Locate the cell with the specified text and output its (X, Y) center coordinate. 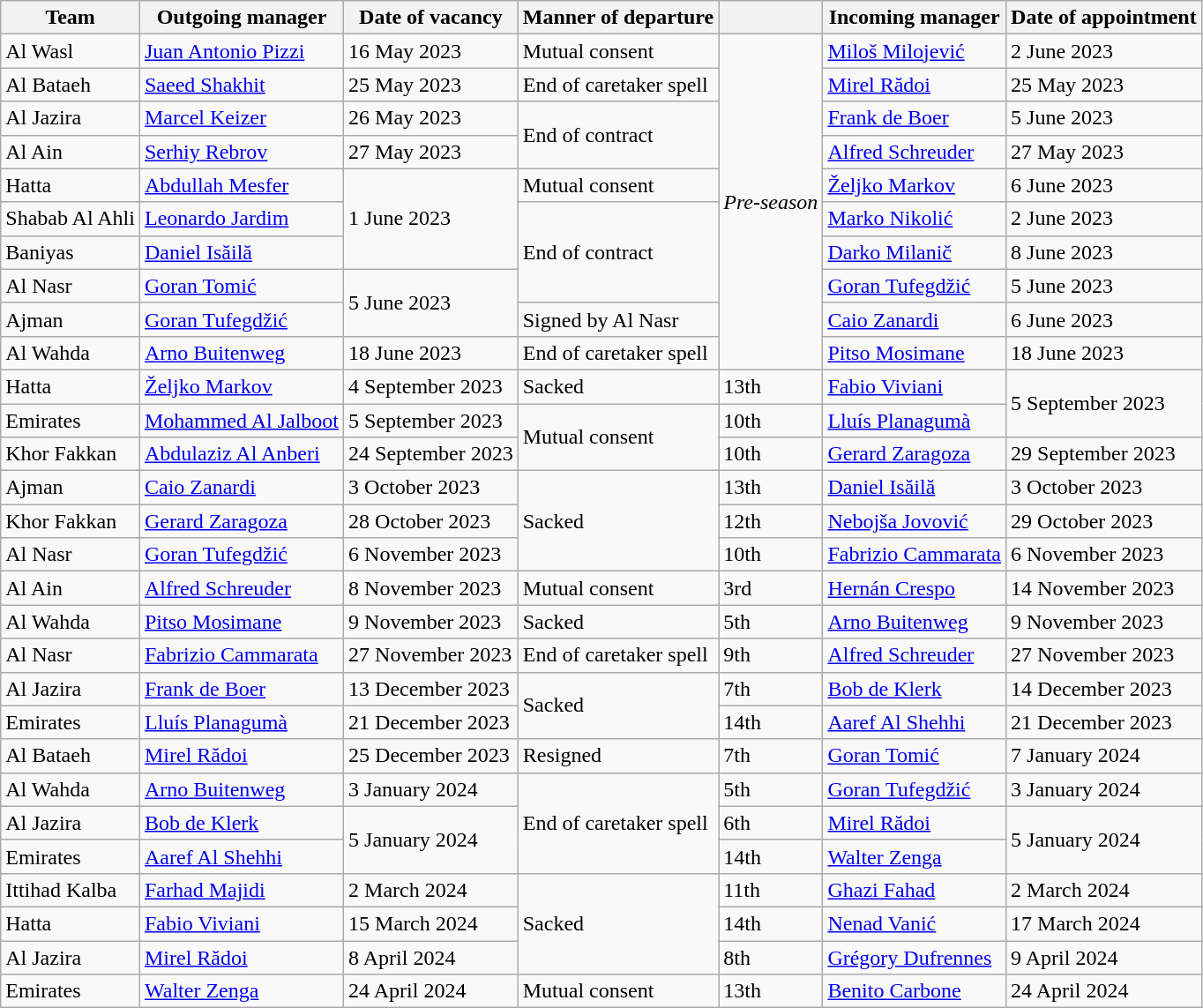
Benito Carbone (915, 991)
9th (771, 655)
3rd (771, 588)
Resigned (617, 756)
8 November 2023 (431, 588)
Baniyas (71, 252)
Team (71, 18)
24 September 2023 (431, 454)
26 May 2023 (431, 118)
Serhiy Rebrov (242, 152)
Date of appointment (1104, 18)
Shabab Al Ahli (71, 219)
Nenad Vanić (915, 923)
17 March 2024 (1104, 923)
Saeed Shakhit (242, 85)
Leonardo Jardim (242, 219)
Al Wasl (71, 51)
8 June 2023 (1104, 252)
7 January 2024 (1104, 756)
Darko Milanič (915, 252)
Ghazi Fahad (915, 890)
Marcel Keizer (242, 118)
Date of vacancy (431, 18)
8th (771, 957)
Nebojša Jovović (915, 521)
Mohammed Al Jalboot (242, 421)
Incoming manager (915, 18)
11th (771, 890)
9 April 2024 (1104, 957)
29 September 2023 (1104, 454)
28 October 2023 (431, 521)
Signed by Al Nasr (617, 319)
Pre-season (771, 203)
Abdullah Mesfer (242, 185)
8 April 2024 (431, 957)
Hernán Crespo (915, 588)
Juan Antonio Pizzi (242, 51)
14 November 2023 (1104, 588)
14 December 2023 (1104, 689)
Grégory Dufrennes (915, 957)
Manner of departure (617, 18)
Outgoing manager (242, 18)
29 October 2023 (1104, 521)
1 June 2023 (431, 219)
Miloš Milojević (915, 51)
16 May 2023 (431, 51)
25 December 2023 (431, 756)
6th (771, 823)
12th (771, 521)
13 December 2023 (431, 689)
15 March 2024 (431, 923)
Abdulaziz Al Anberi (242, 454)
4 September 2023 (431, 386)
Farhad Majidi (242, 890)
Marko Nikolić (915, 219)
Ittihad Kalba (71, 890)
